Identify which cell holds the provided text, then report its (x, y) central coordinate. 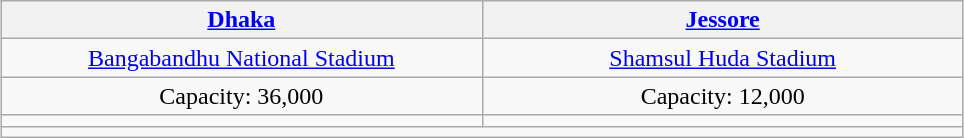
Dhaka (242, 20)
Bangabandhu National Stadium (242, 58)
Shamsul Huda Stadium (722, 58)
Capacity: 36,000 (242, 96)
Capacity: 12,000 (722, 96)
Jessore (722, 20)
